Pinpoint the cell where the given text exists, returning its [x, y] midpoint coordinate. 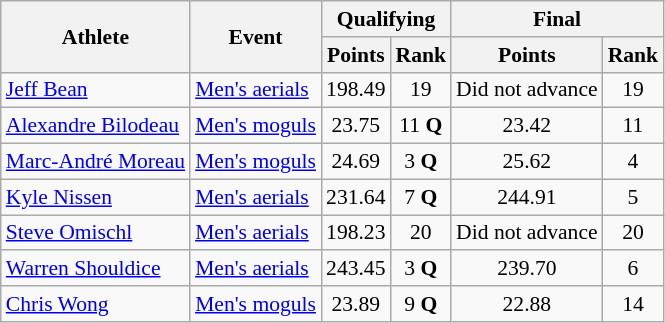
Alexandre Bilodeau [96, 126]
5 [634, 197]
Marc-André Moreau [96, 162]
231.64 [356, 197]
11 Q [422, 126]
Athlete [96, 36]
6 [634, 269]
243.45 [356, 269]
Steve Omischl [96, 233]
23.42 [527, 126]
22.88 [527, 304]
7 Q [422, 197]
24.69 [356, 162]
Jeff Bean [96, 90]
23.75 [356, 126]
Kyle Nissen [96, 197]
Event [256, 36]
14 [634, 304]
25.62 [527, 162]
11 [634, 126]
Final [557, 19]
198.23 [356, 233]
Warren Shouldice [96, 269]
198.49 [356, 90]
244.91 [527, 197]
4 [634, 162]
23.89 [356, 304]
Chris Wong [96, 304]
9 Q [422, 304]
Qualifying [386, 19]
239.70 [527, 269]
